Provide the [X, Y] coordinate of the cell's center where the given text is located.  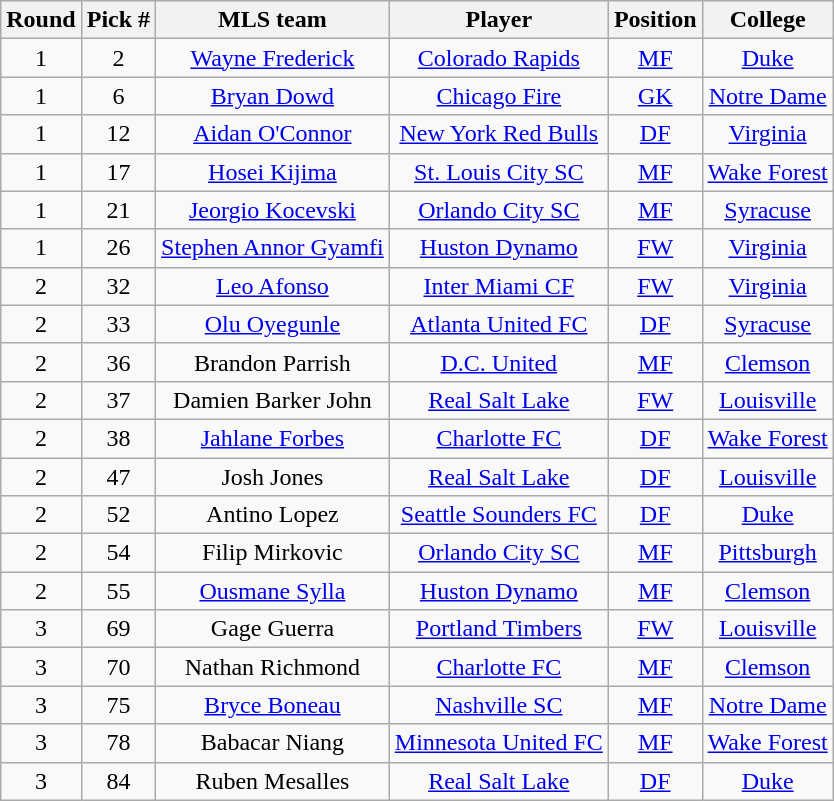
55 [118, 591]
Ousmane Sylla [273, 591]
Ruben Mesalles [273, 781]
Bryan Dowd [273, 96]
GK [655, 96]
6 [118, 96]
36 [118, 362]
Atlanta United FC [498, 324]
Babacar Niang [273, 743]
Chicago Fire [498, 96]
17 [118, 172]
Brandon Parrish [273, 362]
Pick # [118, 20]
78 [118, 743]
54 [118, 553]
69 [118, 629]
47 [118, 477]
Bryce Boneau [273, 705]
84 [118, 781]
Aidan O'Connor [273, 134]
Wayne Frederick [273, 58]
Hosei Kijima [273, 172]
Seattle Sounders FC [498, 515]
32 [118, 286]
Jeorgio Kocevski [273, 210]
Inter Miami CF [498, 286]
Minnesota United FC [498, 743]
Filip Mirkovic [273, 553]
MLS team [273, 20]
Player [498, 20]
Pittsburgh [768, 553]
Gage Guerra [273, 629]
38 [118, 438]
Olu Oyegunle [273, 324]
33 [118, 324]
12 [118, 134]
Position [655, 20]
Antino Lopez [273, 515]
Josh Jones [273, 477]
Jahlane Forbes [273, 438]
St. Louis City SC [498, 172]
College [768, 20]
D.C. United [498, 362]
Nashville SC [498, 705]
37 [118, 400]
Leo Afonso [273, 286]
21 [118, 210]
Damien Barker John [273, 400]
Round [41, 20]
Portland Timbers [498, 629]
75 [118, 705]
52 [118, 515]
Stephen Annor Gyamfi [273, 248]
Nathan Richmond [273, 667]
New York Red Bulls [498, 134]
26 [118, 248]
Colorado Rapids [498, 58]
70 [118, 667]
